Extract the [X, Y] coordinate from the center of the cell holding the provided text.  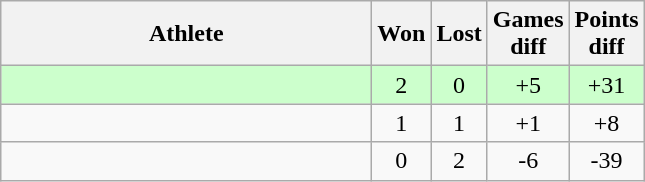
+5 [528, 85]
+1 [528, 123]
Lost [459, 34]
Athlete [186, 34]
Gamesdiff [528, 34]
Won [402, 34]
-6 [528, 161]
+31 [606, 85]
Pointsdiff [606, 34]
+8 [606, 123]
-39 [606, 161]
